From the cell containing the given text, extract its center point as (x, y) coordinate. 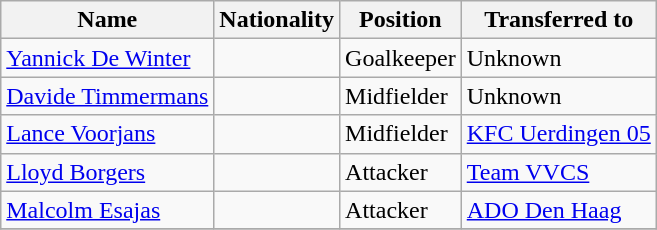
Goalkeeper (401, 58)
Team VVCS (558, 172)
Transferred to (558, 20)
ADO Den Haag (558, 210)
Lance Voorjans (108, 134)
Davide Timmermans (108, 96)
Name (108, 20)
Yannick De Winter (108, 58)
Position (401, 20)
Nationality (277, 20)
Lloyd Borgers (108, 172)
KFC Uerdingen 05 (558, 134)
Malcolm Esajas (108, 210)
